Return the (X, Y) coordinate for the center point of the cell that contains the specified text.  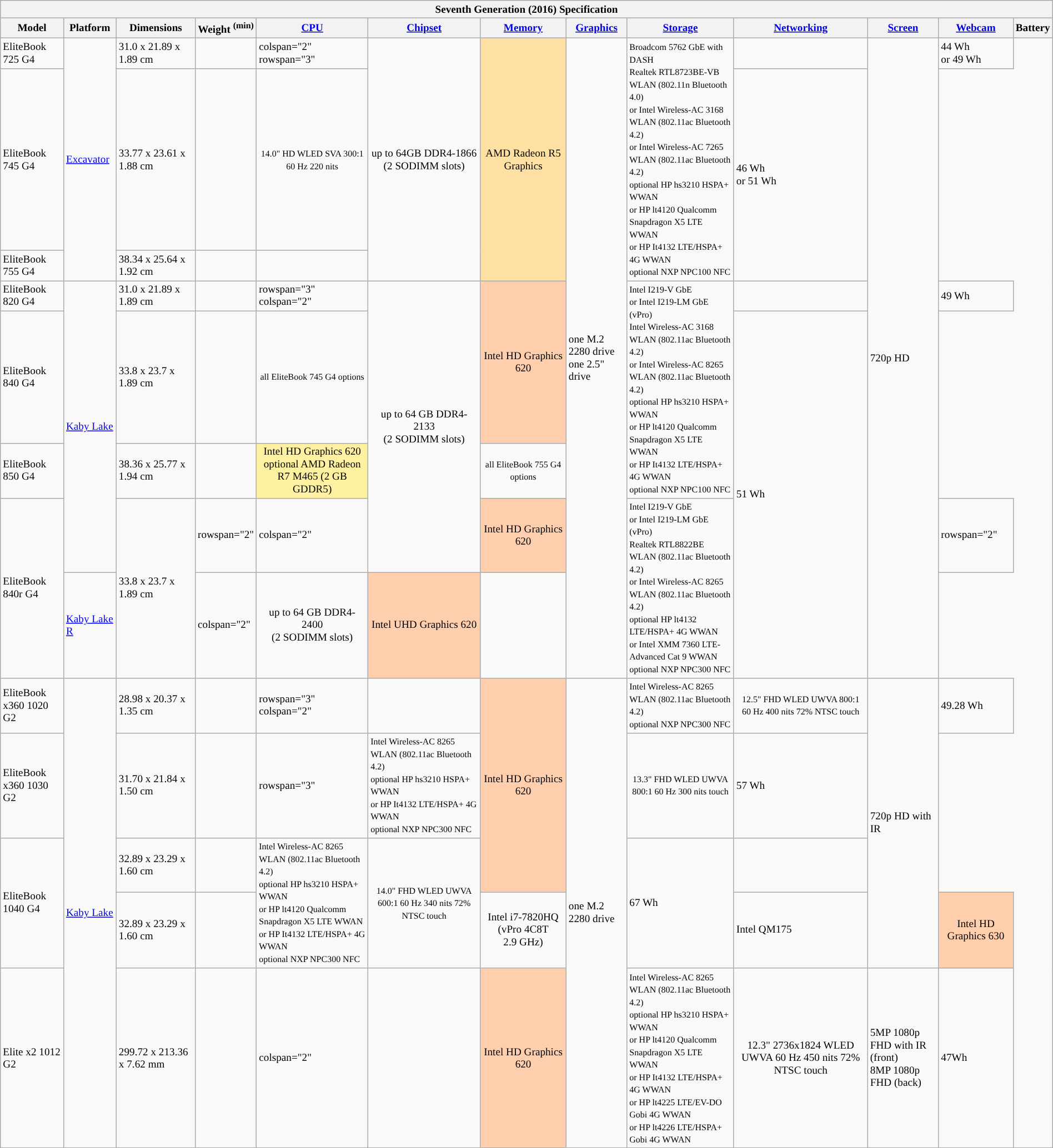
720p HD with IR (903, 823)
EliteBook 850 G4 (32, 471)
up to 64 GB DDR4-2400(2 SODIMM slots) (312, 625)
EliteBook 840 G4 (32, 377)
14.0" FHD WLED UWVA 600:1 60 Hz 340 nits 72% NTSC touch (424, 903)
299.72 x 213.36 x 7.62 mm (156, 1058)
5MP 1080p FHD with IR (front)8MP 1080p FHD (back) (903, 1058)
up to 64 GB DDR4-2133(2 SODIMM slots) (424, 426)
Intel Wireless-AC 8265 WLAN (802.11ac Bluetooth 4.2)optional NXP NPC300 NFC (681, 705)
EliteBook 820 G4 (32, 295)
51 Wh (801, 495)
67 Wh (681, 903)
AMD Radeon R5 Graphics (523, 160)
12.3" 2736x1824 WLED UWVA 60 Hz 450 nits 72% NTSC touch (801, 1058)
one M.2 2280 drive (596, 913)
31.70 x 21.84 x 1.50 cm (156, 785)
Battery (1033, 28)
Elite x2 1012 G2 (32, 1058)
Seventh Generation (2016) Specification (526, 9)
13.3" FHD WLED UWVA 800:1 60 Hz 300 nits touch (681, 785)
38.36 x 25.77 x 1.94 cm (156, 471)
Intel HD Graphics 620 optional AMD Radeon R7 M465 (2 GB GDDR5) (312, 471)
720p HD (903, 358)
33.77 x 23.61 x 1.88 cm (156, 159)
Intel QM175 (801, 929)
57 Wh (801, 785)
Dimensions (156, 28)
Excavator (90, 160)
EliteBook 755 G4 (32, 265)
Memory (523, 28)
49 Wh (976, 295)
46 Whor 51 Wh (801, 174)
28.98 x 20.37 x 1.35 cm (156, 705)
all EliteBook 755 G4 options (523, 471)
one M.2 2280 driveone 2.5" drive (596, 358)
CPU (312, 28)
49.28 Wh (976, 705)
Chipset (424, 28)
Weight (min) (225, 28)
EliteBook 745 G4 (32, 159)
colspan="2" rowspan="3" (312, 53)
Networking (801, 28)
EliteBook x360 1030 G2 (32, 785)
EliteBook 725 G4 (32, 53)
12.5" FHD WLED UWVA 800:1 60 Hz 400 nits 72% NTSC touch (801, 705)
EliteBook 840r G4 (32, 588)
Intel HD Graphics 630 (976, 929)
Intel Wireless-AC 8265 WLAN (802.11ac Bluetooth 4.2)optional HP hs3210 HSPA+ WWANor HP It4132 LTE/HSPA+ 4G WWANoptional NXP NPC300 NFC (424, 785)
all EliteBook 745 G4 options (312, 377)
Intel i7-7820HQ (vPro 4C8T 2.9 GHz) (523, 929)
EliteBook 1040 G4 (32, 903)
EliteBook x360 1020 G2 (32, 705)
rowspan="3" (312, 785)
Webcam (976, 28)
Intel UHD Graphics 620 (424, 625)
Graphics (596, 28)
38.34 x 25.64 x 1.92 cm (156, 265)
Platform (90, 28)
Screen (903, 28)
47Wh (976, 1058)
44 Whor 49 Wh (976, 53)
Storage (681, 28)
up to 64GB DDR4-1866(2 SODIMM slots) (424, 160)
Kaby Lake R (90, 625)
14.0" HD WLED SVA 300:1 60 Hz 220 nits (312, 159)
Model (32, 28)
